Extract the [X, Y] coordinate from the center of the cell holding the provided text.  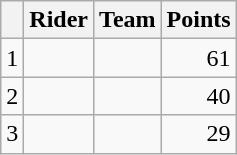
2 [12, 96]
3 [12, 134]
1 [12, 58]
Points [198, 20]
Team [128, 20]
61 [198, 58]
29 [198, 134]
40 [198, 96]
Rider [59, 20]
